Find where the given text appears and provide that cell's center as [X, Y] coordinate. 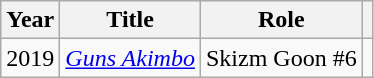
Year [30, 20]
Skizm Goon #6 [281, 58]
Title [130, 20]
2019 [30, 58]
Guns Akimbo [130, 58]
Role [281, 20]
